Pinpoint the cell where the given text exists, returning its (x, y) midpoint coordinate. 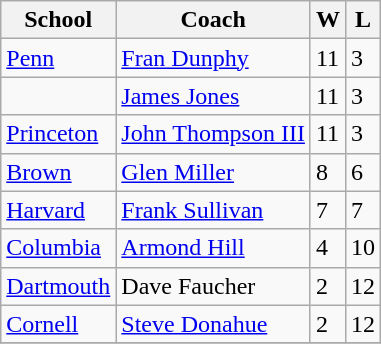
Brown (58, 172)
8 (328, 172)
Princeton (58, 134)
Dartmouth (58, 286)
Steve Donahue (214, 324)
Frank Sullivan (214, 210)
10 (362, 248)
Penn (58, 58)
Fran Dunphy (214, 58)
Glen Miller (214, 172)
Coach (214, 20)
L (362, 20)
4 (328, 248)
Dave Faucher (214, 286)
W (328, 20)
Cornell (58, 324)
John Thompson III (214, 134)
James Jones (214, 96)
Armond Hill (214, 248)
Harvard (58, 210)
School (58, 20)
Columbia (58, 248)
6 (362, 172)
